Pinpoint the cell where the given text exists, returning its (X, Y) midpoint coordinate. 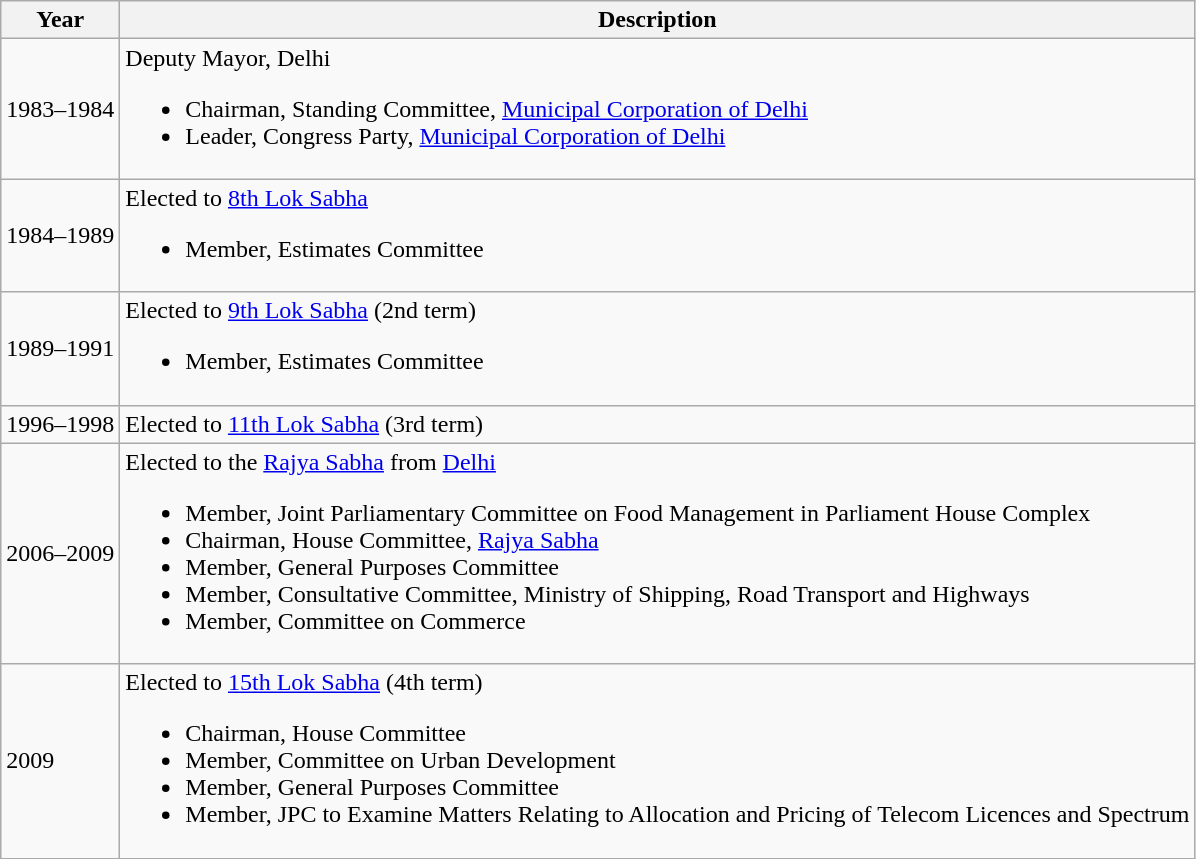
Description (658, 20)
1996–1998 (60, 424)
1984–1989 (60, 236)
2009 (60, 761)
Deputy Mayor, DelhiChairman, Standing Committee, Municipal Corporation of DelhiLeader, Congress Party, Municipal Corporation of Delhi (658, 109)
1989–1991 (60, 348)
Year (60, 20)
Elected to 9th Lok Sabha (2nd term)Member, Estimates Committee (658, 348)
Elected to 11th Lok Sabha (3rd term) (658, 424)
2006–2009 (60, 554)
1983–1984 (60, 109)
Elected to 8th Lok SabhaMember, Estimates Committee (658, 236)
